From the cell containing the given text, extract its center point as (X, Y) coordinate. 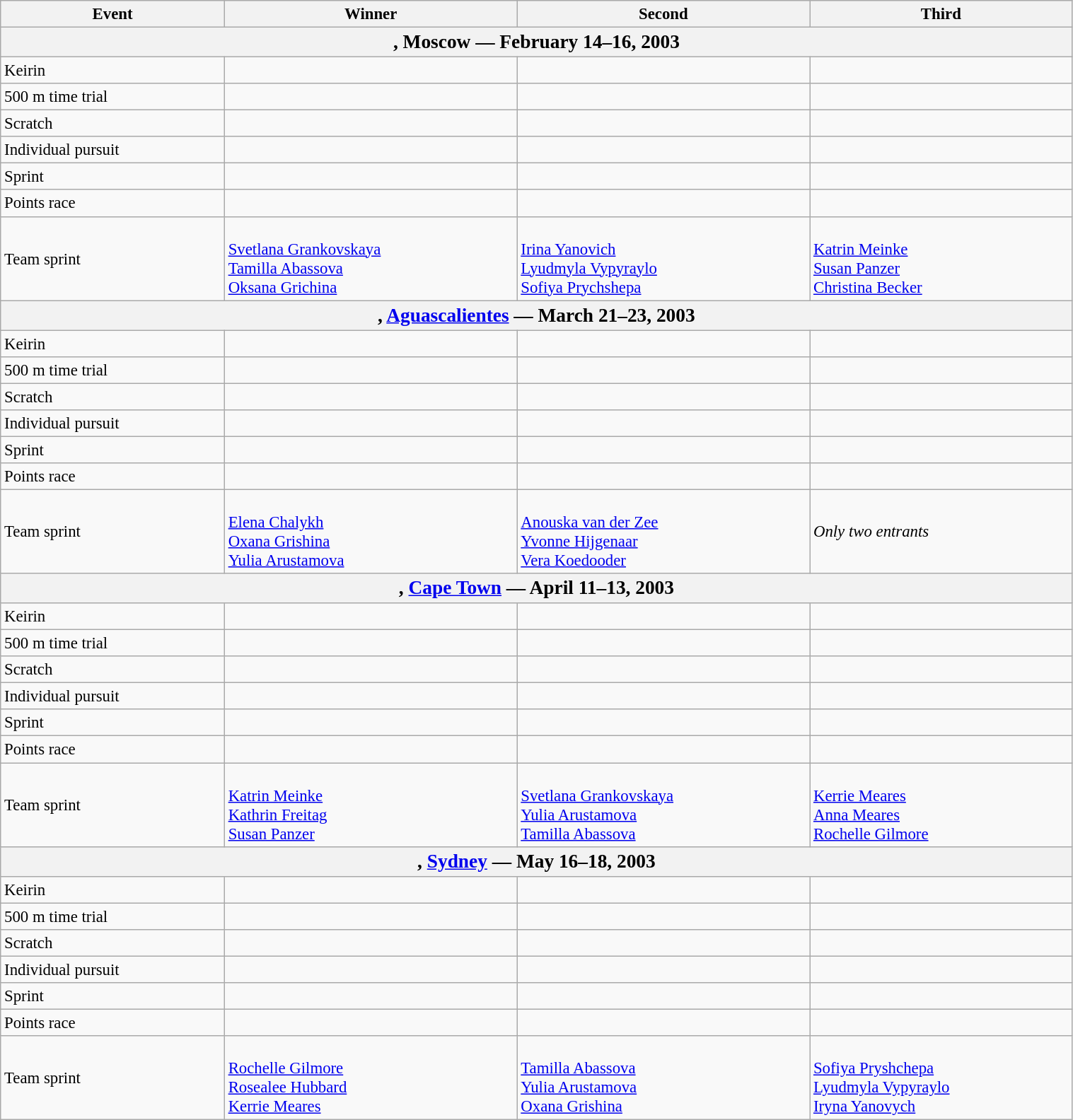
, Sydney — May 16–18, 2003 (536, 861)
, Moscow — February 14–16, 2003 (536, 42)
Svetlana Grankovskaya Yulia Arustamova Tamilla Abassova (663, 805)
Katrin Meinke Susan Panzer Christina Becker (941, 259)
Elena Chalykh Oxana Grishina Yulia Arustamova (371, 532)
Rochelle Gilmore Rosealee Hubbard Kerrie Meares (371, 1078)
Event (113, 14)
Third (941, 14)
, Aguascalientes — March 21–23, 2003 (536, 315)
Tamilla Abassova Yulia Arustamova Oxana Grishina (663, 1078)
Only two entrants (941, 532)
Second (663, 14)
Katrin Meinke Kathrin Freitag Susan Panzer (371, 805)
Winner (371, 14)
Irina Yanovich Lyudmyla Vypyraylo Sofiya Prychshepa (663, 259)
Kerrie Meares Anna Meares Rochelle Gilmore (941, 805)
, Cape Town — April 11–13, 2003 (536, 588)
Anouska van der Zee Yvonne Hijgenaar Vera Koedooder (663, 532)
Svetlana Grankovskaya Tamilla Abassova Oksana Grichina (371, 259)
Sofiya Pryshchepa Lyudmyla Vypyraylo Iryna Yanovych (941, 1078)
